Detect which cell encompasses the target text, then output its (x, y) center coordinate. 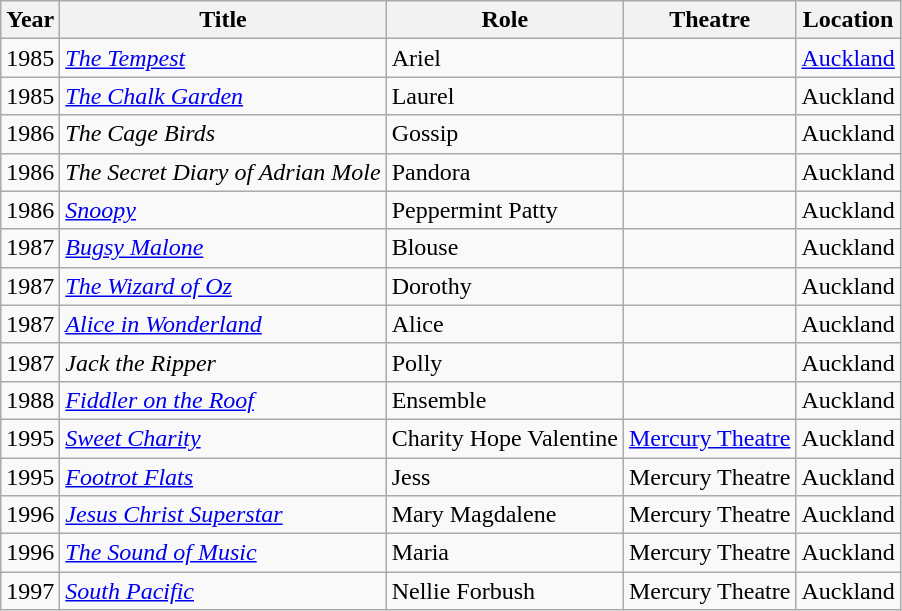
Laurel (504, 96)
1997 (30, 591)
Role (504, 20)
Ensemble (504, 400)
Nellie Forbush (504, 591)
Peppermint Patty (504, 210)
Fiddler on the Roof (223, 400)
Alice in Wonderland (223, 324)
Gossip (504, 134)
Sweet Charity (223, 438)
The Tempest (223, 58)
The Sound of Music (223, 553)
Theatre (710, 20)
1988 (30, 400)
Jesus Christ Superstar (223, 515)
The Secret Diary of Adrian Mole (223, 172)
Jess (504, 477)
The Cage Birds (223, 134)
Polly (504, 362)
Year (30, 20)
Title (223, 20)
Footrot Flats (223, 477)
Ariel (504, 58)
The Wizard of Oz (223, 286)
Mary Magdalene (504, 515)
Charity Hope Valentine (504, 438)
The Chalk Garden (223, 96)
Pandora (504, 172)
Dorothy (504, 286)
Blouse (504, 248)
Snoopy (223, 210)
Maria (504, 553)
Alice (504, 324)
South Pacific (223, 591)
Bugsy Malone (223, 248)
Location (848, 20)
Jack the Ripper (223, 362)
